Return the [X, Y] coordinate for the center point of the cell that contains the specified text.  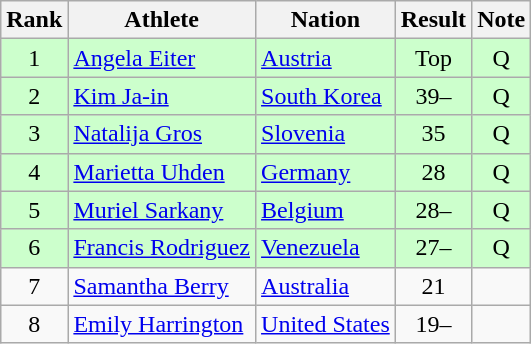
6 [34, 248]
Australia [326, 286]
Marietta Uhden [162, 172]
7 [34, 286]
United States [326, 324]
35 [433, 134]
Note [502, 20]
Natalija Gros [162, 134]
Belgium [326, 210]
4 [34, 172]
Emily Harrington [162, 324]
Francis Rodriguez [162, 248]
21 [433, 286]
Germany [326, 172]
1 [34, 58]
8 [34, 324]
Austria [326, 58]
South Korea [326, 96]
Slovenia [326, 134]
19– [433, 324]
Athlete [162, 20]
Kim Ja-in [162, 96]
Angela Eiter [162, 58]
3 [34, 134]
Result [433, 20]
28– [433, 210]
5 [34, 210]
39– [433, 96]
28 [433, 172]
Rank [34, 20]
27– [433, 248]
Samantha Berry [162, 286]
Nation [326, 20]
Venezuela [326, 248]
Top [433, 58]
Muriel Sarkany [162, 210]
2 [34, 96]
